Identify which cell holds the provided text, then report its (X, Y) central coordinate. 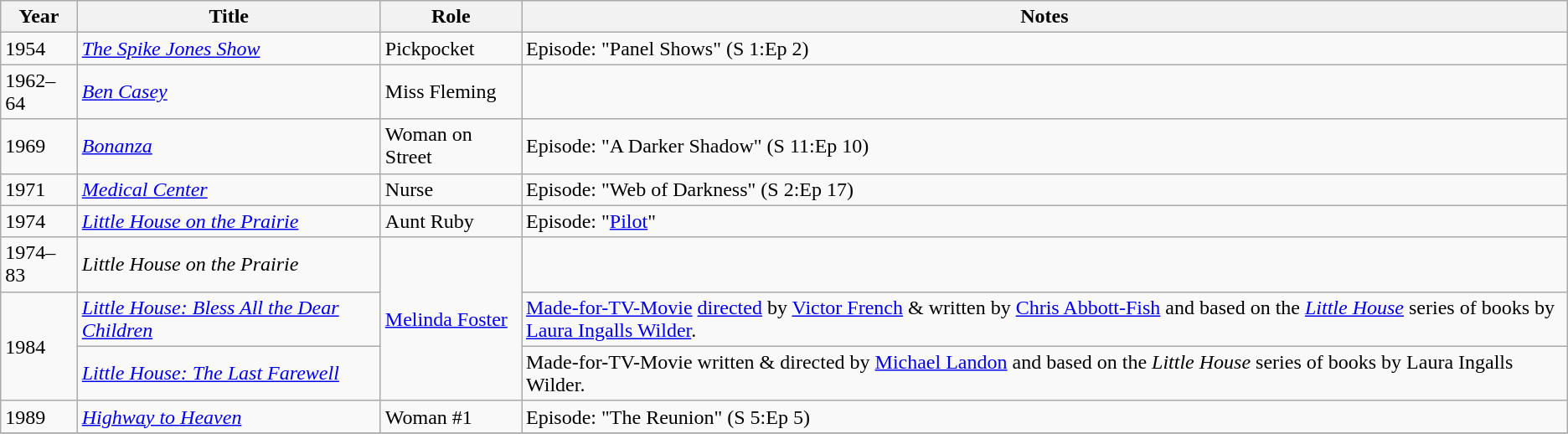
Medical Center (229, 189)
Title (229, 17)
1989 (39, 416)
Little House: Bless All the Dear Children (229, 318)
1974 (39, 221)
Episode: "The Reunion" (S 5:Ep 5) (1044, 416)
1984 (39, 346)
The Spike Jones Show (229, 49)
1954 (39, 49)
Made-for-TV-Movie written & directed by Michael Landon and based on the Little House series of books by Laura Ingalls Wilder. (1044, 374)
Little House: The Last Farewell (229, 374)
Year (39, 17)
Highway to Heaven (229, 416)
Notes (1044, 17)
Made-for-TV-Movie directed by Victor French & written by Chris Abbott-Fish and based on the Little House series of books by Laura Ingalls Wilder. (1044, 318)
Episode: "A Darker Shadow" (S 11:Ep 10) (1044, 146)
1974–83 (39, 265)
Episode: "Web of Darkness" (S 2:Ep 17) (1044, 189)
Ben Casey (229, 92)
1971 (39, 189)
Woman #1 (451, 416)
Bonanza (229, 146)
1962–64 (39, 92)
1969 (39, 146)
Nurse (451, 189)
Episode: "Pilot" (1044, 221)
Woman on Street (451, 146)
Melinda Foster (451, 318)
Pickpocket (451, 49)
Miss Fleming (451, 92)
Role (451, 17)
Aunt Ruby (451, 221)
Episode: "Panel Shows" (S 1:Ep 2) (1044, 49)
